Pinpoint the cell where the given text exists, returning its [x, y] midpoint coordinate. 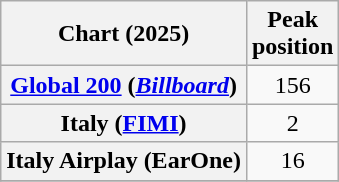
2 [292, 123]
16 [292, 161]
156 [292, 85]
Chart (2025) [124, 34]
Italy (FIMI) [124, 123]
Italy Airplay (EarOne) [124, 161]
Global 200 (Billboard) [124, 85]
Peakposition [292, 34]
